Return [x, y] of the center of cell containing provided text 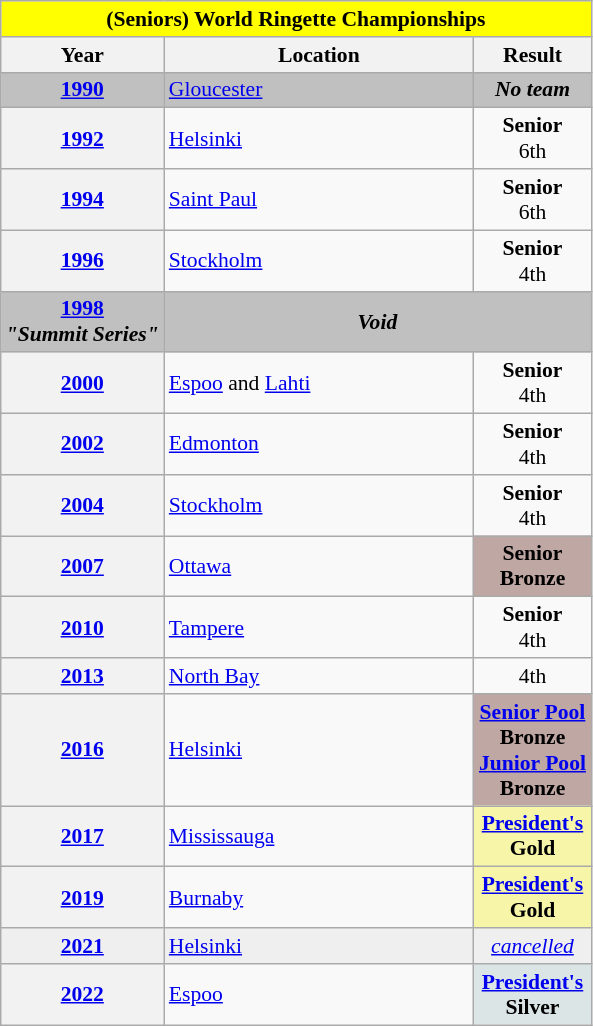
cancelled [532, 946]
Ottawa [319, 566]
Edmonton [319, 444]
Burnaby [319, 898]
Result [532, 55]
2007 [82, 566]
4th [532, 676]
President'sSilver [532, 994]
Saint Paul [319, 200]
Mississauga [319, 836]
2017 [82, 836]
2016 [82, 750]
1990 [82, 90]
1992 [82, 138]
Espoo [319, 994]
SeniorBronze [532, 566]
2022 [82, 994]
2002 [82, 444]
Gloucester [319, 90]
2004 [82, 506]
2021 [82, 946]
2000 [82, 384]
Tampere [319, 628]
Void [378, 322]
2013 [82, 676]
2019 [82, 898]
(Seniors) World Ringette Championships [296, 19]
1998"Summit Series" [82, 322]
2010 [82, 628]
North Bay [319, 676]
Espoo and Lahti [319, 384]
Location [319, 55]
Senior PoolBronze Junior PoolBronze [532, 750]
1996 [82, 260]
1994 [82, 200]
No team [532, 90]
Year [82, 55]
